Pinpoint the cell where the given text exists, returning its [x, y] midpoint coordinate. 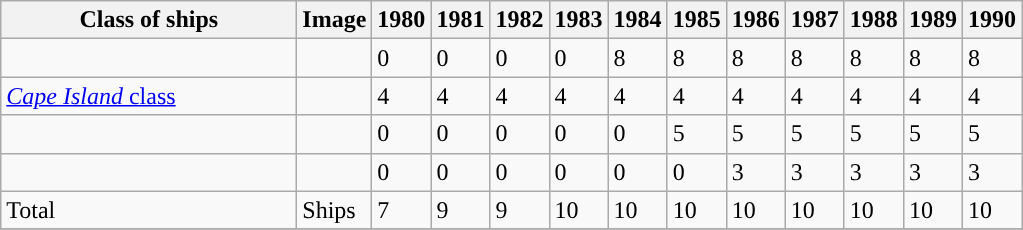
Total [149, 210]
Class of ships [149, 20]
1987 [814, 20]
1985 [696, 20]
Ships [334, 210]
Cape Island class [149, 96]
1990 [992, 20]
1981 [460, 20]
1983 [578, 20]
1986 [756, 20]
1988 [874, 20]
Image [334, 20]
1989 [932, 20]
1982 [520, 20]
1984 [638, 20]
7 [402, 210]
1980 [402, 20]
